Return the [x, y] coordinate for the center point of the cell that contains the specified text.  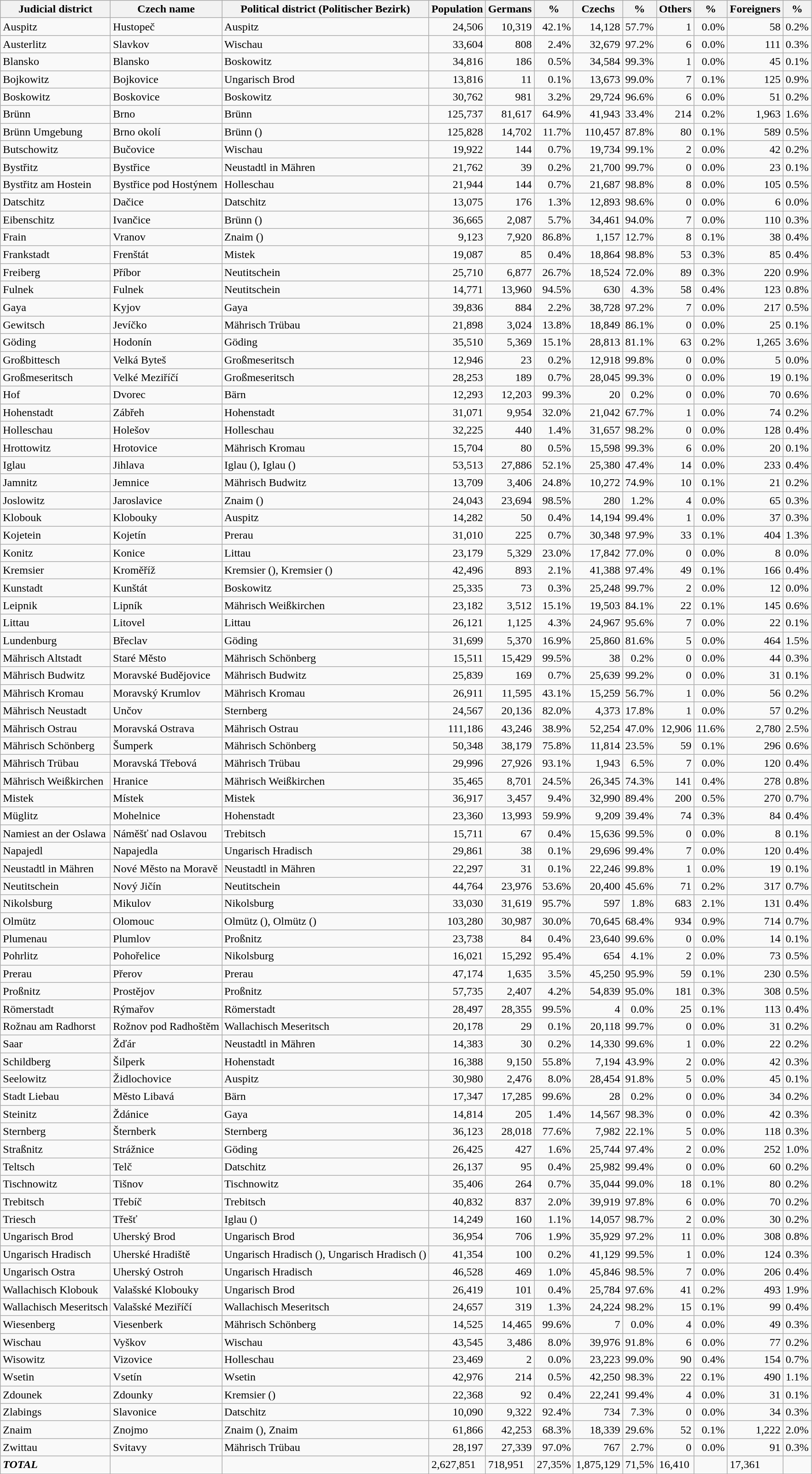
Brno [166, 114]
Hrottowitz [55, 447]
23,182 [457, 605]
21,898 [457, 325]
Dačice [166, 202]
45,250 [598, 974]
12,946 [457, 360]
94.0% [639, 220]
Brünn Umgebung [55, 132]
Kunštát [166, 588]
Zdounky [166, 1395]
17,347 [457, 1097]
93.1% [554, 763]
92.4% [554, 1412]
72.0% [639, 272]
42,496 [457, 570]
81.6% [639, 640]
Mährisch Altstadt [55, 658]
35,406 [457, 1184]
Hrotovice [166, 447]
22,241 [598, 1395]
40,832 [457, 1202]
808 [510, 44]
32.0% [554, 412]
99.1% [639, 149]
Moravská Ostrava [166, 728]
718,951 [510, 1465]
Šumperk [166, 746]
50,348 [457, 746]
25,860 [598, 640]
22,368 [457, 1395]
15,636 [598, 834]
12,906 [675, 728]
57.7% [639, 27]
14,702 [510, 132]
Valašské Meziříčí [166, 1307]
Rožnov pod Radhoštěm [166, 1026]
95.9% [639, 974]
31,619 [510, 904]
111 [755, 44]
53.6% [554, 886]
60 [755, 1167]
Teltsch [55, 1167]
9,209 [598, 816]
18,339 [598, 1430]
5.7% [554, 220]
Jamnitz [55, 482]
21,700 [598, 167]
12 [755, 588]
2,476 [510, 1079]
55.8% [554, 1061]
95.0% [639, 991]
Namiest an der Oslawa [55, 834]
1,265 [755, 342]
3.2% [554, 97]
70,645 [598, 921]
6,877 [510, 272]
319 [510, 1307]
9.4% [554, 799]
77.0% [639, 553]
44 [755, 658]
35,465 [457, 781]
25,335 [457, 588]
124 [755, 1254]
38,179 [510, 746]
Kojetein [55, 535]
47,174 [457, 974]
23.0% [554, 553]
884 [510, 307]
Telč [166, 1167]
13,709 [457, 482]
Unčov [166, 711]
Klobouk [55, 518]
30,762 [457, 97]
3.6% [797, 342]
Bystřice pod Hostýnem [166, 184]
181 [675, 991]
1,157 [598, 237]
23,976 [510, 886]
Müglitz [55, 816]
Butschowitz [55, 149]
Pohořelice [166, 956]
Plumenau [55, 939]
33,030 [457, 904]
67.7% [639, 412]
Slavonice [166, 1412]
36,665 [457, 220]
18,864 [598, 255]
1.5% [797, 640]
427 [510, 1149]
45.6% [639, 886]
81,617 [510, 114]
30,987 [510, 921]
26,121 [457, 623]
9,954 [510, 412]
15,259 [598, 693]
7,920 [510, 237]
32,679 [598, 44]
39 [510, 167]
Znojmo [166, 1430]
10 [675, 482]
77.6% [554, 1132]
Město Libavá [166, 1097]
77 [755, 1342]
17,361 [755, 1465]
41,388 [598, 570]
34,816 [457, 62]
12,918 [598, 360]
Saar [55, 1044]
2.4% [554, 44]
Germans [510, 9]
36,917 [457, 799]
189 [510, 377]
92 [510, 1395]
Ungarisch Hradisch (), Ungarisch Hradisch () [326, 1254]
2,627,851 [457, 1465]
21 [755, 482]
Leipnik [55, 605]
Mikulov [166, 904]
37 [755, 518]
14,330 [598, 1044]
5,370 [510, 640]
934 [675, 921]
Uherský Ostroh [166, 1272]
24,567 [457, 711]
13,960 [510, 290]
56.7% [639, 693]
32,225 [457, 430]
Jemnice [166, 482]
53,513 [457, 465]
Zábřeh [166, 412]
128 [755, 430]
Šilperk [166, 1061]
23,360 [457, 816]
95.4% [554, 956]
Bojkowitz [55, 79]
Třešť [166, 1219]
43,246 [510, 728]
2,780 [755, 728]
233 [755, 465]
Kunstadt [55, 588]
Others [675, 9]
Hranice [166, 781]
Zwittau [55, 1447]
Brno okolí [166, 132]
734 [598, 1412]
86.1% [639, 325]
25,248 [598, 588]
68.3% [554, 1430]
10,319 [510, 27]
17,285 [510, 1097]
101 [510, 1289]
Litovel [166, 623]
3,457 [510, 799]
65 [755, 500]
630 [598, 290]
25,380 [598, 465]
Lipník [166, 605]
15 [675, 1307]
31,071 [457, 412]
Olmütz [55, 921]
Freiberg [55, 272]
39,919 [598, 1202]
14,525 [457, 1324]
25,784 [598, 1289]
Austerlitz [55, 44]
225 [510, 535]
118 [755, 1132]
16,410 [675, 1465]
24,657 [457, 1307]
Zdounek [55, 1395]
42,250 [598, 1377]
131 [755, 904]
100 [510, 1254]
597 [598, 904]
24,967 [598, 623]
Foreigners [755, 9]
Vyškov [166, 1342]
2.7% [639, 1447]
1.8% [639, 904]
19,922 [457, 149]
22.1% [639, 1132]
14,249 [457, 1219]
14,383 [457, 1044]
123 [755, 290]
Konitz [55, 553]
12.7% [639, 237]
13,075 [457, 202]
52,254 [598, 728]
9,322 [510, 1412]
105 [755, 184]
Olmütz (), Olmütz () [326, 921]
15,598 [598, 447]
Eibenschitz [55, 220]
29,724 [598, 97]
63 [675, 342]
24.5% [554, 781]
Viesenberk [166, 1324]
99 [755, 1307]
25,744 [598, 1149]
41,354 [457, 1254]
18,849 [598, 325]
97.6% [639, 1289]
Mährisch Neustadt [55, 711]
22,297 [457, 869]
14,814 [457, 1114]
29.6% [639, 1430]
Žďár [166, 1044]
Kroměříž [166, 570]
18,524 [598, 272]
28,813 [598, 342]
Židlochovice [166, 1079]
41,129 [598, 1254]
714 [755, 921]
Hof [55, 395]
23,469 [457, 1360]
Frankstadt [55, 255]
296 [755, 746]
Moravské Budějovice [166, 675]
25,839 [457, 675]
11,814 [598, 746]
440 [510, 430]
Wisowitz [55, 1360]
264 [510, 1184]
145 [755, 605]
Uherský Brod [166, 1237]
81.1% [639, 342]
252 [755, 1149]
Napajedla [166, 851]
97.0% [554, 1447]
706 [510, 1237]
Holešov [166, 430]
Jevíčko [166, 325]
30,348 [598, 535]
Olomouc [166, 921]
Bystřitz [55, 167]
90 [675, 1360]
4.1% [639, 956]
Nové Město na Moravě [166, 869]
56 [755, 693]
23,694 [510, 500]
29,696 [598, 851]
186 [510, 62]
11.6% [711, 728]
68.4% [639, 921]
26.7% [554, 272]
589 [755, 132]
Ždánice [166, 1114]
Strážnice [166, 1149]
99.2% [639, 675]
35,929 [598, 1237]
493 [755, 1289]
17,842 [598, 553]
404 [755, 535]
15,704 [457, 447]
29,996 [457, 763]
Hodonín [166, 342]
27,339 [510, 1447]
12,893 [598, 202]
39,976 [598, 1342]
24.8% [554, 482]
230 [755, 974]
Kremsier () [326, 1395]
Znaim [55, 1430]
Steinitz [55, 1114]
Pohrlitz [55, 956]
43.1% [554, 693]
169 [510, 675]
Moravská Třebová [166, 763]
Břeclav [166, 640]
31,699 [457, 640]
5,329 [510, 553]
Dvorec [166, 395]
89 [675, 272]
113 [755, 1009]
Příbor [166, 272]
29,861 [457, 851]
280 [598, 500]
Czechs [598, 9]
12,293 [457, 395]
Vsetín [166, 1377]
4.2% [554, 991]
28,253 [457, 377]
Ivančice [166, 220]
51 [755, 97]
15,511 [457, 658]
14,282 [457, 518]
Jihlava [166, 465]
Velká Byteš [166, 360]
Prostějov [166, 991]
20,118 [598, 1026]
42,976 [457, 1377]
47.0% [639, 728]
23,223 [598, 1360]
Rýmařov [166, 1009]
Triesch [55, 1219]
71,5% [639, 1465]
Iglau () [326, 1219]
31,010 [457, 535]
Wallachisch Klobouk [55, 1289]
24,043 [457, 500]
26,425 [457, 1149]
Rožnau am Radhorst [55, 1026]
27,926 [510, 763]
95.6% [639, 623]
837 [510, 1202]
94.5% [554, 290]
Náměšť nad Oslavou [166, 834]
97.8% [639, 1202]
490 [755, 1377]
2.5% [797, 728]
50 [510, 518]
82.0% [554, 711]
893 [510, 570]
125,737 [457, 114]
Valašské Klobouky [166, 1289]
26,345 [598, 781]
683 [675, 904]
Mohelnice [166, 816]
8,701 [510, 781]
28 [598, 1097]
176 [510, 202]
28,454 [598, 1079]
34,461 [598, 220]
103,280 [457, 921]
16.9% [554, 640]
Straßnitz [55, 1149]
28,197 [457, 1447]
39.4% [639, 816]
52.1% [554, 465]
45,846 [598, 1272]
17.8% [639, 711]
Gewitsch [55, 325]
19,503 [598, 605]
16,021 [457, 956]
Hustopeč [166, 27]
25,639 [598, 675]
59.9% [554, 816]
38,728 [598, 307]
74.9% [639, 482]
Frenštát [166, 255]
Schildberg [55, 1061]
1,635 [510, 974]
Bučovice [166, 149]
Wiesenberg [55, 1324]
26,911 [457, 693]
14,057 [598, 1219]
43.9% [639, 1061]
111,186 [457, 728]
95.7% [554, 904]
23.5% [639, 746]
20,178 [457, 1026]
Znaim (), Znaim [326, 1430]
Jaroslavice [166, 500]
220 [755, 272]
1,963 [755, 114]
23,640 [598, 939]
28,355 [510, 1009]
Bystřice [166, 167]
33 [675, 535]
154 [755, 1360]
14,771 [457, 290]
21,687 [598, 184]
Napajedl [55, 851]
Plumlov [166, 939]
57,735 [457, 991]
7.3% [639, 1412]
41 [675, 1289]
13.8% [554, 325]
6.5% [639, 763]
Moravský Krumlov [166, 693]
43,545 [457, 1342]
97.9% [639, 535]
Kremsier (), Kremsier () [326, 570]
14,128 [598, 27]
39,836 [457, 307]
205 [510, 1114]
Population [457, 9]
Tišnov [166, 1184]
44,764 [457, 886]
13,816 [457, 79]
16,388 [457, 1061]
110 [755, 220]
1,222 [755, 1430]
Stadt Liebau [55, 1097]
31,657 [598, 430]
21,762 [457, 167]
110,457 [598, 132]
20,400 [598, 886]
89.4% [639, 799]
Velké Meziříčí [166, 377]
28,018 [510, 1132]
19,734 [598, 149]
270 [755, 799]
Vranov [166, 237]
2,407 [510, 991]
Svitavy [166, 1447]
Třebíč [166, 1202]
141 [675, 781]
TOTAL [55, 1465]
Kyjov [166, 307]
Political district (Politischer Bezirk) [326, 9]
22,246 [598, 869]
1.2% [639, 500]
125 [755, 79]
75.8% [554, 746]
3,512 [510, 605]
Ungarisch Ostra [55, 1272]
Konice [166, 553]
21,042 [598, 412]
46,528 [457, 1272]
84.1% [639, 605]
87.8% [639, 132]
Iglau (), Iglau () [326, 465]
5,369 [510, 342]
3,486 [510, 1342]
28,045 [598, 377]
767 [598, 1447]
64.9% [554, 114]
1,875,129 [598, 1465]
42.1% [554, 27]
71 [675, 886]
15,711 [457, 834]
19,087 [457, 255]
Kremsier [55, 570]
86.8% [554, 237]
13,673 [598, 79]
206 [755, 1272]
Iglau [55, 465]
30,980 [457, 1079]
29 [510, 1026]
98.7% [639, 1219]
464 [755, 640]
35,510 [457, 342]
61,866 [457, 1430]
54,839 [598, 991]
24,224 [598, 1307]
35,044 [598, 1184]
4,373 [598, 711]
98.6% [639, 202]
23,738 [457, 939]
2,087 [510, 220]
11,595 [510, 693]
33,604 [457, 44]
18 [675, 1184]
9,123 [457, 237]
41,943 [598, 114]
10,090 [457, 1412]
Judicial district [55, 9]
38.9% [554, 728]
Bojkovice [166, 79]
10,272 [598, 482]
28,497 [457, 1009]
13,993 [510, 816]
Lundenburg [55, 640]
654 [598, 956]
7,982 [598, 1132]
Seelowitz [55, 1079]
Bystřitz am Hostein [55, 184]
3,406 [510, 482]
33.4% [639, 114]
3,024 [510, 325]
57 [755, 711]
981 [510, 97]
Slavkov [166, 44]
278 [755, 781]
160 [510, 1219]
26,137 [457, 1167]
24,506 [457, 27]
25,710 [457, 272]
47.4% [639, 465]
91 [755, 1447]
1,125 [510, 623]
Staré Město [166, 658]
Nový Jičín [166, 886]
469 [510, 1272]
217 [755, 307]
25,982 [598, 1167]
42,253 [510, 1430]
14,465 [510, 1324]
Czech name [166, 9]
Boskovice [166, 97]
317 [755, 886]
Joslowitz [55, 500]
200 [675, 799]
Místek [166, 799]
125,828 [457, 132]
12,203 [510, 395]
26,419 [457, 1289]
52 [675, 1430]
Vizovice [166, 1360]
3.5% [554, 974]
21,944 [457, 184]
14,567 [598, 1114]
11.7% [554, 132]
7,194 [598, 1061]
15,429 [510, 658]
Zlabings [55, 1412]
166 [755, 570]
23,179 [457, 553]
27,35% [554, 1465]
1,943 [598, 763]
Frain [55, 237]
30.0% [554, 921]
36,123 [457, 1132]
Kojetín [166, 535]
32,990 [598, 799]
96.6% [639, 97]
34,584 [598, 62]
27,886 [510, 465]
53 [675, 255]
Großbittesch [55, 360]
2.2% [554, 307]
14,194 [598, 518]
Přerov [166, 974]
20,136 [510, 711]
Uherské Hradiště [166, 1254]
9,150 [510, 1061]
74.3% [639, 781]
95 [510, 1167]
67 [510, 834]
Klobouky [166, 518]
36,954 [457, 1237]
Šternberk [166, 1132]
15,292 [510, 956]
